Search for the cell housing the specified text and yield its (x, y) center coordinate. 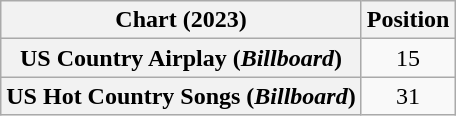
US Hot Country Songs (Billboard) (181, 96)
Position (408, 20)
US Country Airplay (Billboard) (181, 58)
31 (408, 96)
Chart (2023) (181, 20)
15 (408, 58)
